Detect which cell encompasses the target text, then output its [x, y] center coordinate. 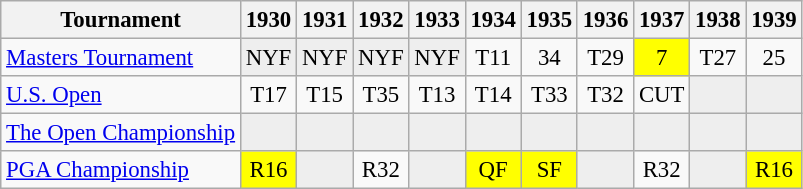
7 [662, 58]
1931 [325, 20]
1938 [718, 20]
1937 [662, 20]
T13 [437, 95]
T35 [381, 95]
PGA Championship [121, 170]
1933 [437, 20]
1934 [493, 20]
T29 [605, 58]
Tournament [121, 20]
T11 [493, 58]
1930 [268, 20]
1939 [774, 20]
Masters Tournament [121, 58]
T17 [268, 95]
T33 [549, 95]
1936 [605, 20]
SF [549, 170]
CUT [662, 95]
34 [549, 58]
The Open Championship [121, 133]
QF [493, 170]
T27 [718, 58]
U.S. Open [121, 95]
T14 [493, 95]
T32 [605, 95]
25 [774, 58]
T15 [325, 95]
1932 [381, 20]
1935 [549, 20]
